From the cell containing the given text, extract its center point as [x, y] coordinate. 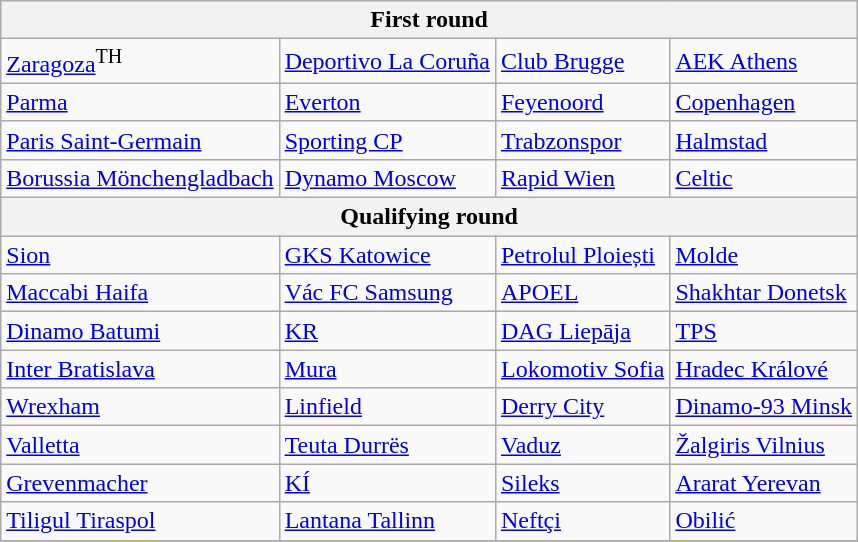
KR [387, 331]
Paris Saint-Germain [140, 140]
Maccabi Haifa [140, 293]
First round [430, 20]
Parma [140, 102]
DAG Liepāja [582, 331]
Žalgiris Vilnius [764, 445]
Everton [387, 102]
Wrexham [140, 407]
Deportivo La Coruña [387, 62]
Copenhagen [764, 102]
Neftçi [582, 521]
Molde [764, 255]
Qualifying round [430, 217]
KÍ [387, 483]
Valletta [140, 445]
Vaduz [582, 445]
Sion [140, 255]
Derry City [582, 407]
Tiligul Tiraspol [140, 521]
Sporting CP [387, 140]
Celtic [764, 178]
ZaragozaTH [140, 62]
Rapid Wien [582, 178]
Grevenmacher [140, 483]
Lantana Tallinn [387, 521]
Hradec Králové [764, 369]
Petrolul Ploiești [582, 255]
Borussia Mönchengladbach [140, 178]
Trabzonspor [582, 140]
Dinamo Batumi [140, 331]
Teuta Durrës [387, 445]
AEK Athens [764, 62]
Mura [387, 369]
TPS [764, 331]
Sileks [582, 483]
Dinamo-93 Minsk [764, 407]
Halmstad [764, 140]
Shakhtar Donetsk [764, 293]
Club Brugge [582, 62]
Obilić [764, 521]
Lokomotiv Sofia [582, 369]
Linfield [387, 407]
Dynamo Moscow [387, 178]
GKS Katowice [387, 255]
APOEL [582, 293]
Inter Bratislava [140, 369]
Vác FC Samsung [387, 293]
Ararat Yerevan [764, 483]
Feyenoord [582, 102]
